Find where the given text appears and provide that cell's center as (x, y) coordinate. 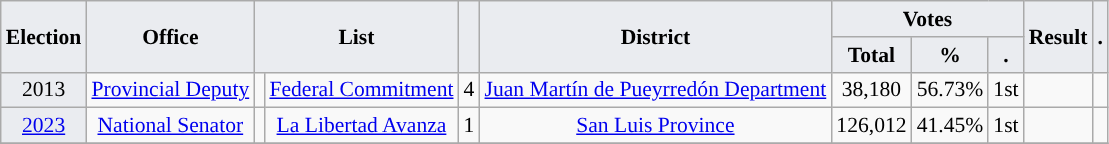
2013 (44, 90)
4 (470, 90)
District (655, 36)
La Libertad Avanza (361, 126)
Result (1058, 36)
% (950, 55)
Office (170, 36)
Election (44, 36)
1 (470, 126)
Provincial Deputy (170, 90)
38,180 (871, 90)
56.73% (950, 90)
Juan Martín de Pueyrredón Department (655, 90)
Total (871, 55)
National Senator (170, 126)
126,012 (871, 126)
41.45% (950, 126)
Federal Commitment (361, 90)
San Luis Province (655, 126)
List (356, 36)
2023 (44, 126)
Votes (927, 19)
